Extract the [X, Y] coordinate from the center of the cell holding the provided text.  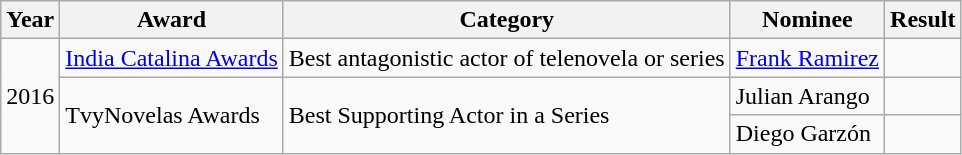
Diego Garzón [807, 134]
Julian Arango [807, 96]
Award [172, 20]
2016 [30, 96]
TvyNovelas Awards [172, 115]
Frank Ramirez [807, 58]
Result [923, 20]
India Catalina Awards [172, 58]
Category [506, 20]
Best antagonistic actor of telenovela or series [506, 58]
Year [30, 20]
Best Supporting Actor in a Series [506, 115]
Nominee [807, 20]
